Detect which cell encompasses the target text, then output its [X, Y] center coordinate. 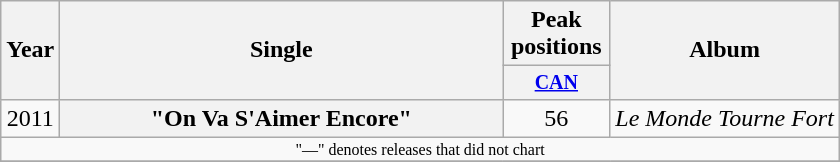
Album [725, 50]
Single [282, 50]
"On Va S'Aimer Encore" [282, 118]
Year [30, 50]
CAN [556, 82]
2011 [30, 118]
"—" denotes releases that did not chart [420, 149]
56 [556, 118]
Le Monde Tourne Fort [725, 118]
Peak positions [556, 34]
